Identify which cell holds the provided text, then report its [X, Y] central coordinate. 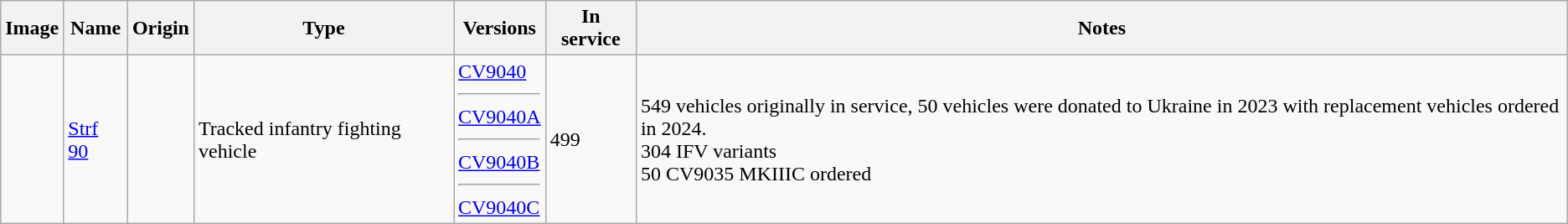
Notes [1101, 29]
Image [32, 29]
Versions [500, 29]
Origin [161, 29]
Strf 90 [95, 139]
499 [591, 139]
Name [95, 29]
CV9040CV9040ACV9040BCV9040C [500, 139]
Type [323, 29]
Tracked infantry fighting vehicle [323, 139]
In service [591, 29]
